Extract the [x, y] coordinate from the center of the cell holding the provided text.  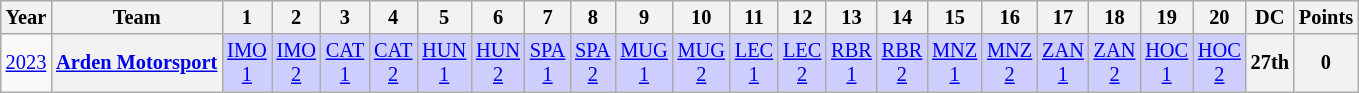
SPA1 [548, 63]
HUN1 [444, 63]
0 [1326, 63]
IMO1 [246, 63]
8 [592, 17]
ZAN2 [1115, 63]
14 [902, 17]
RBR2 [902, 63]
SPA2 [592, 63]
12 [802, 17]
27th [1270, 63]
13 [851, 17]
5 [444, 17]
Arden Motorsport [136, 63]
17 [1063, 17]
ZAN1 [1063, 63]
15 [954, 17]
2 [296, 17]
RBR1 [851, 63]
MNZ2 [1010, 63]
Points [1326, 17]
16 [1010, 17]
11 [754, 17]
MNZ1 [954, 63]
Year [26, 17]
LEC2 [802, 63]
3 [345, 17]
Team [136, 17]
9 [644, 17]
4 [393, 17]
MUG2 [702, 63]
19 [1166, 17]
2023 [26, 63]
20 [1220, 17]
DC [1270, 17]
CAT2 [393, 63]
HUN2 [498, 63]
MUG1 [644, 63]
CAT1 [345, 63]
LEC1 [754, 63]
7 [548, 17]
IMO2 [296, 63]
HOC2 [1220, 63]
18 [1115, 17]
10 [702, 17]
1 [246, 17]
6 [498, 17]
HOC1 [1166, 63]
